Scan for the cell matching the given text and deliver its [x, y] coordinate at center. 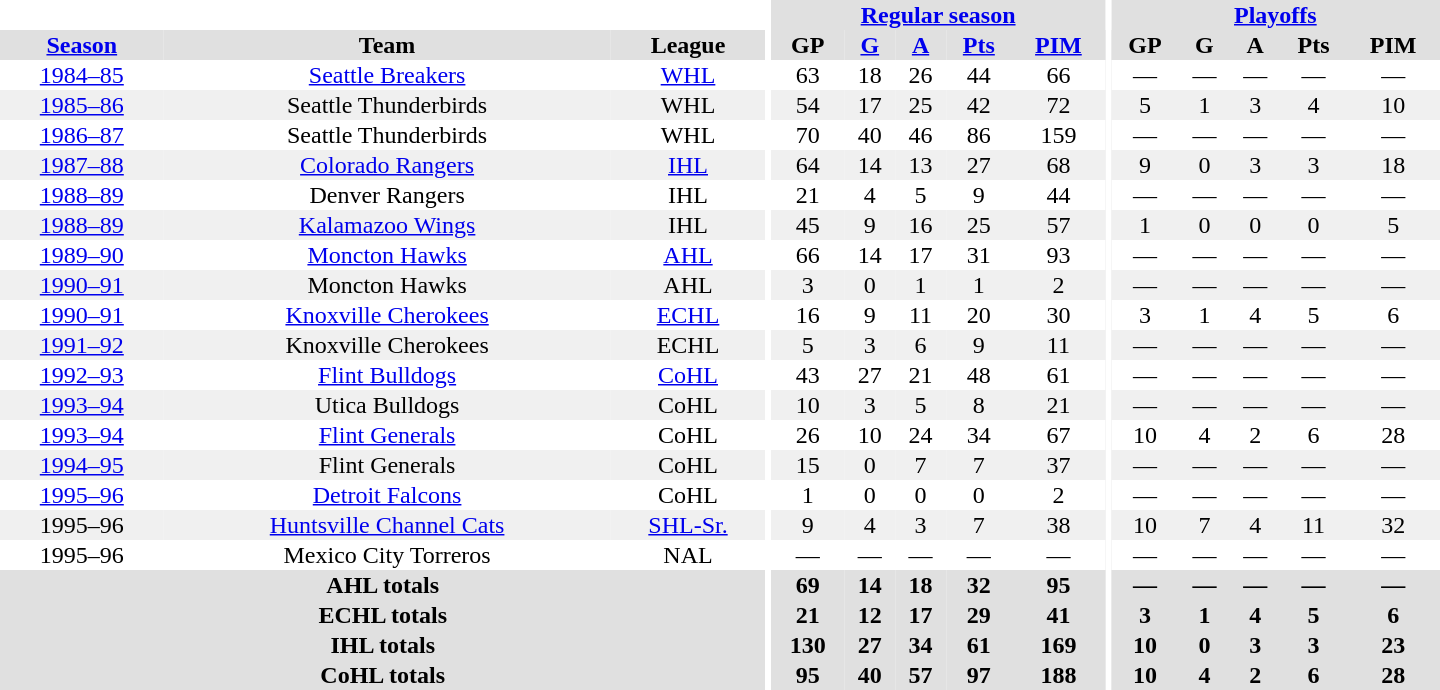
46 [920, 135]
CoHL totals [382, 675]
Season [82, 45]
SHL-Sr. [688, 525]
169 [1058, 645]
1987–88 [82, 165]
Playoffs [1276, 15]
93 [1058, 255]
Kalamazoo Wings [388, 225]
41 [1058, 615]
1992–93 [82, 375]
1994–95 [82, 465]
ECHL totals [382, 615]
1984–85 [82, 75]
Huntsville Channel Cats [388, 525]
1986–87 [82, 135]
Utica Bulldogs [388, 405]
38 [1058, 525]
68 [1058, 165]
Regular season [938, 15]
1991–92 [82, 345]
43 [808, 375]
Detroit Falcons [388, 495]
23 [1393, 645]
188 [1058, 675]
70 [808, 135]
League [688, 45]
42 [979, 105]
64 [808, 165]
31 [979, 255]
Team [388, 45]
13 [920, 165]
69 [808, 585]
24 [920, 435]
159 [1058, 135]
63 [808, 75]
130 [808, 645]
45 [808, 225]
86 [979, 135]
29 [979, 615]
20 [979, 315]
8 [979, 405]
54 [808, 105]
15 [808, 465]
Seattle Breakers [388, 75]
1985–86 [82, 105]
Flint Bulldogs [388, 375]
Denver Rangers [388, 195]
IHL totals [382, 645]
30 [1058, 315]
AHL totals [382, 585]
Mexico City Torreros [388, 555]
NAL [688, 555]
67 [1058, 435]
12 [870, 615]
37 [1058, 465]
97 [979, 675]
72 [1058, 105]
1989–90 [82, 255]
48 [979, 375]
Colorado Rangers [388, 165]
